Pinpoint the cell where the given text exists, returning its (X, Y) midpoint coordinate. 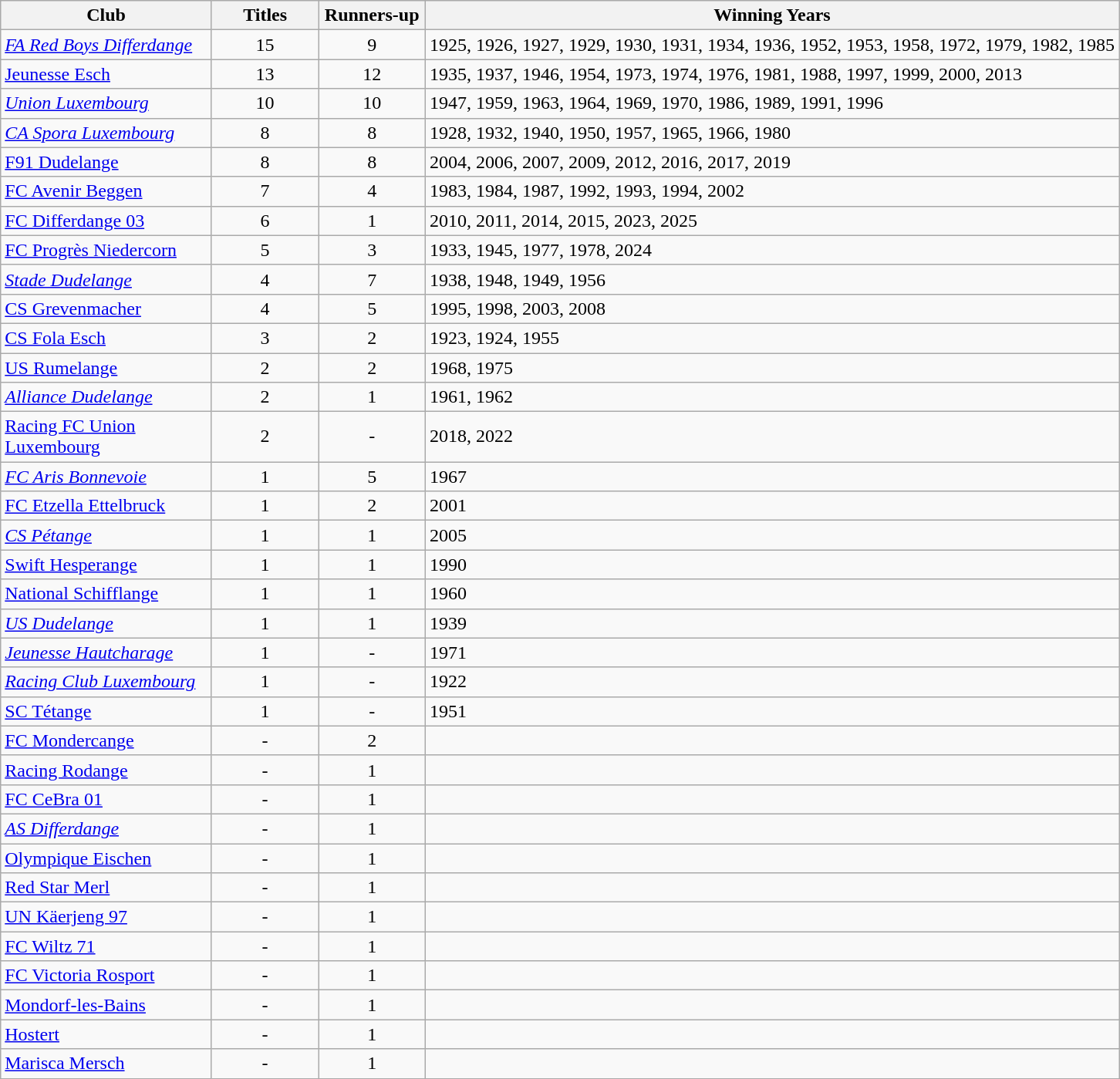
FC Victoria Rosport (106, 976)
1983, 1984, 1987, 1992, 1993, 1994, 2002 (771, 191)
1967 (771, 477)
15 (265, 45)
1922 (771, 682)
1947, 1959, 1963, 1964, 1969, 1970, 1986, 1989, 1991, 1996 (771, 103)
FC Avenir Beggen (106, 191)
1968, 1975 (771, 368)
1935, 1937, 1946, 1954, 1973, 1974, 1976, 1981, 1988, 1997, 1999, 2000, 2013 (771, 74)
1951 (771, 711)
National Schifflange (106, 594)
1923, 1924, 1955 (771, 338)
Racing FC Union Luxembourg (106, 437)
Alliance Dudelange (106, 397)
1925, 1926, 1927, 1929, 1930, 1931, 1934, 1936, 1952, 1953, 1958, 1972, 1979, 1982, 1985 (771, 45)
FC Mondercange (106, 740)
2010, 2011, 2014, 2015, 2023, 2025 (771, 221)
Jeunesse Hautcharage (106, 652)
Union Luxembourg (106, 103)
CS Fola Esch (106, 338)
9 (372, 45)
Olympique Eischen (106, 858)
Stade Dudelange (106, 279)
1995, 1998, 2003, 2008 (771, 309)
CS Pétange (106, 535)
FC Differdange 03 (106, 221)
FC Wiltz 71 (106, 946)
1990 (771, 565)
Hostert (106, 1034)
Club (106, 15)
F91 Dudelange (106, 162)
Swift Hesperange (106, 565)
FC CeBra 01 (106, 799)
CS Grevenmacher (106, 309)
2018, 2022 (771, 437)
1928, 1932, 1940, 1950, 1957, 1965, 1966, 1980 (771, 133)
1933, 1945, 1977, 1978, 2024 (771, 250)
2004, 2006, 2007, 2009, 2012, 2016, 2017, 2019 (771, 162)
Titles (265, 15)
SC Tétange (106, 711)
UN Käerjeng 97 (106, 917)
1938, 1948, 1949, 1956 (771, 279)
13 (265, 74)
CA Spora Luxembourg (106, 133)
FC Aris Bonnevoie (106, 477)
Marisca Mersch (106, 1064)
Runners-up (372, 15)
Red Star Merl (106, 888)
1960 (771, 594)
FC Progrès Niedercorn (106, 250)
AS Differdange (106, 828)
Winning Years (771, 15)
1971 (771, 652)
Mondorf-les-Bains (106, 1005)
FA Red Boys Differdange (106, 45)
6 (265, 221)
Racing Club Luxembourg (106, 682)
1939 (771, 623)
1961, 1962 (771, 397)
2005 (771, 535)
2001 (771, 506)
Jeunesse Esch (106, 74)
US Rumelange (106, 368)
Racing Rodange (106, 770)
12 (372, 74)
US Dudelange (106, 623)
FC Etzella Ettelbruck (106, 506)
